Output the (x, y) coordinate of the center of the cell containing the given text.  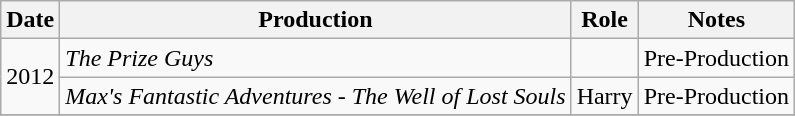
2012 (30, 77)
Harry (604, 96)
Notes (716, 20)
Date (30, 20)
Production (316, 20)
Max's Fantastic Adventures - The Well of Lost Souls (316, 96)
Role (604, 20)
The Prize Guys (316, 58)
